Return the [x, y] coordinate for the center point of the cell that contains the specified text.  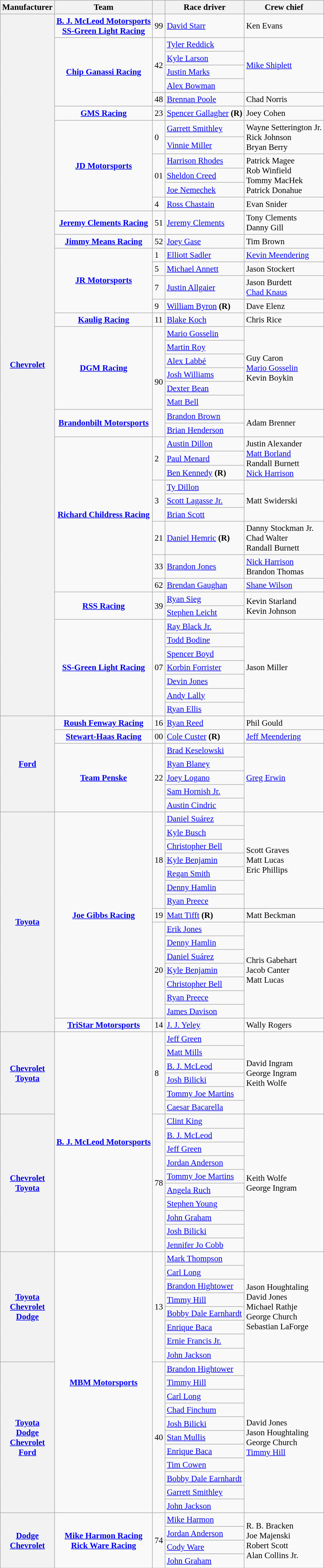
Sheldon Creed [204, 175]
Matt Swiderski [284, 501]
Ford [27, 764]
Harrison Rhodes [204, 161]
Toyota Dodge Chevrolet Ford [27, 1437]
Ben Kennedy (R) [204, 473]
J. J. Yeley [204, 1025]
Wayne Setterington Jr. Rick Johnson Bryan Berry [284, 137]
90 [159, 382]
Mario Gosselin [204, 334]
Austin Dillon [204, 444]
B. J. McLeod Motorsports SS-Green Light Racing [104, 26]
Korbin Forrister [204, 668]
Ryan Reed [204, 723]
Justin Allgaier [204, 287]
Jeremy Clements Racing [104, 222]
Spencer Boyd [204, 654]
DGM Racing [104, 368]
Chad Finchum [204, 1410]
74 [159, 1540]
33 [159, 567]
13 [159, 1307]
Matt Mills [204, 1053]
David Jones Jason Houghtaling George Church Timmy Hill [284, 1437]
Scott Lagasse Jr. [204, 501]
Todd Bodine [204, 640]
Daniel Hemric (R) [204, 538]
Kevin Starland Kevin Johnson [284, 606]
Dave Elenz [284, 306]
00 [159, 736]
Phil Gould [284, 723]
62 [159, 585]
48 [159, 100]
Paul Menard [204, 458]
Ryan Ellis [204, 709]
18 [159, 860]
3 [159, 501]
Alex Labbé [204, 361]
Clint King [204, 1121]
Mike Shiplett [284, 65]
Regan Smith [204, 874]
Wally Rogers [284, 1025]
Nick Harrison Brandon Thomas [284, 567]
Stephen Leicht [204, 613]
Joey Logano [204, 778]
Greg Erwin [284, 778]
Joey Cohen [284, 113]
Stewart-Haas Racing [104, 736]
Michael Annett [204, 269]
Mike Harmon Racing Rick Ware Racing [104, 1540]
Jimmy Means Racing [104, 241]
Roush Fenway Racing [104, 723]
11 [159, 320]
Jennifer Jo Cobb [204, 1245]
JR Motorsports [104, 281]
Kyle Larson [204, 58]
Keith Wolfe George Ingram [284, 1183]
GMS Racing [104, 113]
39 [159, 606]
Joe Gibbs Racing [104, 915]
Spencer Gallagher (R) [204, 113]
Stan Mullis [204, 1437]
TriStar Motorsports [104, 1025]
Alex Bowman [204, 86]
Adam Brenner [284, 423]
B. J. McLeod Motorsports [104, 1142]
21 [159, 538]
Chris Gabehart Jacob Canter Matt Lucas [284, 970]
Caesar Bacarella [204, 1107]
Evan Snider [284, 204]
James Davison [204, 1011]
4 [159, 204]
Vinnie Miller [204, 145]
Brendan Gaughan [204, 585]
Joe Nemechek [204, 190]
52 [159, 241]
Ty Dillon [204, 487]
William Byron (R) [204, 306]
Manufacturer [27, 7]
Ken Evans [284, 26]
Erik Jones [204, 929]
SS-Green Light Racing [104, 668]
Matt Beckman [284, 915]
99 [159, 26]
40 [159, 1437]
Joey Gase [204, 241]
Mike Harmon [204, 1520]
Stephen Young [204, 1204]
Angela Ruch [204, 1190]
Martin Roy [204, 347]
Ryan Blaney [204, 764]
Austin Cindric [204, 805]
Toyota Chevrolet Dodge [27, 1307]
Team Penske [104, 778]
R. B. Bracken Joe Majenski Robert Scott Alan Collins Jr. [284, 1540]
Brad Keselowski [204, 750]
Guy Caron Mario Gosselin Kevin Boykin [284, 368]
JD Motorsports [104, 166]
Cole Custer (R) [204, 736]
Patrick Magee Rob Winfield Tommy MacHek Patrick Donahue [284, 175]
Ernie Francis Jr. [204, 1341]
Jason Stockert [284, 269]
Brandonbilt Motorsports [104, 423]
Justin Marks [204, 72]
Matt Bell [204, 403]
Chris Rice [284, 320]
Chip Ganassi Racing [104, 72]
Tim Brown [284, 241]
Brandon Jones [204, 567]
0 [159, 137]
Andy Lally [204, 695]
Ray Black Jr. [204, 627]
Jason Burdett Chad Knaus [284, 287]
Jason Miller [284, 668]
78 [159, 1183]
Scott Graves Matt Lucas Eric Phillips [284, 860]
Blake Koch [204, 320]
Brian Scott [204, 514]
8 [159, 1073]
01 [159, 175]
Kevin Meendering [284, 255]
Josh Williams [204, 375]
Brandon Brown [204, 416]
19 [159, 915]
Elliott Sadler [204, 255]
16 [159, 723]
Shane Wilson [284, 585]
Toyota [27, 922]
Devin Jones [204, 681]
Ryan Sieg [204, 599]
Ross Chastain [204, 204]
David Ingram George Ingram Keith Wolfe [284, 1073]
Jeff Meendering [284, 736]
Brian Henderson [204, 430]
Dexter Bean [204, 389]
David Starr [204, 26]
Tony Clements Danny Gill [284, 222]
07 [159, 668]
9 [159, 306]
Chevrolet [27, 365]
Kyle Busch [204, 833]
51 [159, 222]
Justin Alexander Matt Borland Randall Burnett Nick Harrison [284, 458]
2 [159, 458]
MBM Motorsports [104, 1382]
Tim Cowen [204, 1465]
42 [159, 65]
Jason Houghtaling David Jones Michael Rathje George Church Sebastian LaForge [284, 1307]
22 [159, 778]
Brennan Poole [204, 100]
23 [159, 113]
1 [159, 255]
Kaulig Racing [104, 320]
20 [159, 970]
Cody Ware [204, 1548]
7 [159, 287]
RSS Racing [104, 606]
Dodge Chevrolet [27, 1540]
Richard Childress Racing [104, 514]
Mark Thompson [204, 1259]
Chad Norris [284, 100]
Danny Stockman Jr. Chad Walter Randall Burnett [284, 538]
Sam Hornish Jr. [204, 791]
5 [159, 269]
Crew chief [284, 7]
14 [159, 1025]
Jeremy Clements [204, 222]
Race driver [204, 7]
Matt Tifft (R) [204, 915]
Team [104, 7]
Tyler Reddick [204, 45]
